Provide the [x, y] coordinate of the cell's center where the given text is located.  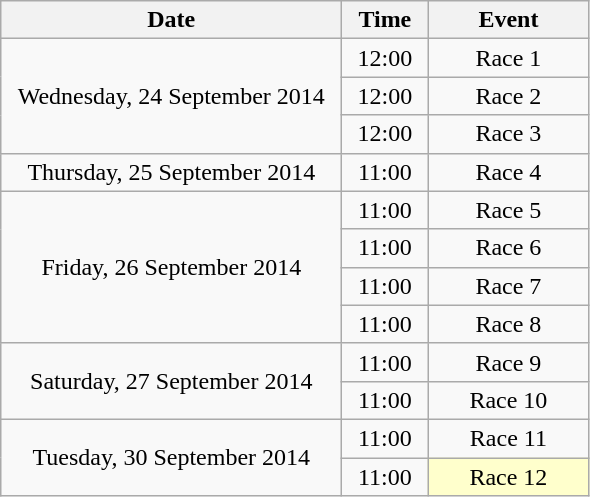
Race 9 [508, 362]
Wednesday, 24 September 2014 [172, 96]
Race 6 [508, 248]
Race 10 [508, 400]
Race 7 [508, 286]
Friday, 26 September 2014 [172, 267]
Tuesday, 30 September 2014 [172, 457]
Race 1 [508, 58]
Race 5 [508, 210]
Race 2 [508, 96]
Time [385, 20]
Race 3 [508, 134]
Race 12 [508, 477]
Race 11 [508, 438]
Date [172, 20]
Saturday, 27 September 2014 [172, 381]
Thursday, 25 September 2014 [172, 172]
Race 4 [508, 172]
Race 8 [508, 324]
Event [508, 20]
